Detect which cell encompasses the target text, then output its (x, y) center coordinate. 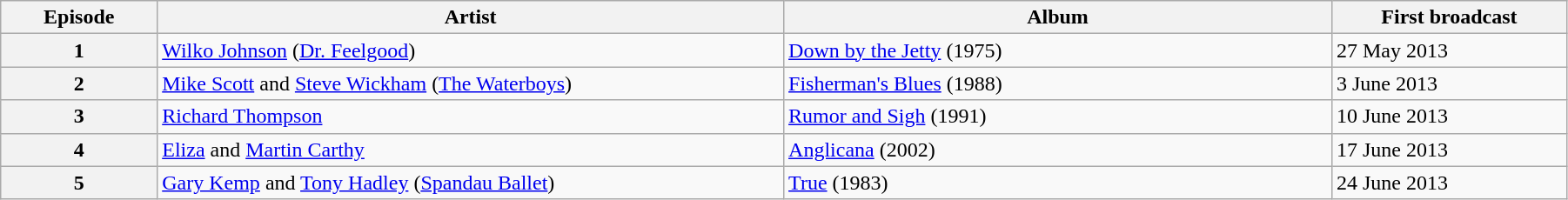
Wilko Johnson (Dr. Feelgood) (471, 50)
4 (79, 150)
3 (79, 117)
True (1983) (1058, 183)
Mike Scott and Steve Wickham (The Waterboys) (471, 83)
27 May 2013 (1449, 50)
3 June 2013 (1449, 83)
17 June 2013 (1449, 150)
Gary Kemp and Tony Hadley (Spandau Ballet) (471, 183)
10 June 2013 (1449, 117)
Episode (79, 17)
Album (1058, 17)
Artist (471, 17)
Rumor and Sigh (1991) (1058, 117)
Anglicana (2002) (1058, 150)
Richard Thompson (471, 117)
First broadcast (1449, 17)
1 (79, 50)
2 (79, 83)
Eliza and Martin Carthy (471, 150)
Down by the Jetty (1975) (1058, 50)
5 (79, 183)
Fisherman's Blues (1988) (1058, 83)
24 June 2013 (1449, 183)
